Locate the cell with the specified text and output its [x, y] center coordinate. 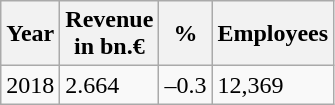
2.664 [110, 85]
% [186, 34]
Year [30, 34]
–0.3 [186, 85]
2018 [30, 85]
12,369 [273, 85]
Revenuein bn.€ [110, 34]
Employees [273, 34]
